Find where the given text appears and provide that cell's center as (x, y) coordinate. 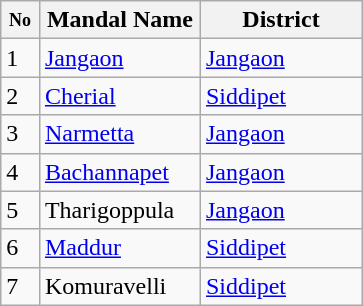
District (280, 20)
Komuravelli (120, 286)
6 (20, 248)
3 (20, 134)
5 (20, 210)
No (20, 20)
Maddur (120, 248)
7 (20, 286)
Narmetta (120, 134)
4 (20, 172)
Tharigoppula (120, 210)
Bachannapet (120, 172)
1 (20, 58)
Cherial (120, 96)
2 (20, 96)
Mandal Name (120, 20)
